Capture the cell that displays the provided text and extract its (X, Y) central coordinate. 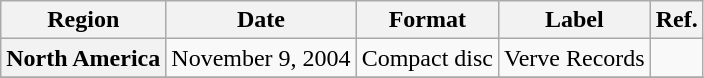
Ref. (676, 20)
Date (261, 20)
North America (84, 58)
Format (427, 20)
Compact disc (427, 58)
Verve Records (575, 58)
November 9, 2004 (261, 58)
Label (575, 20)
Region (84, 20)
